Scan for the cell matching the given text and deliver its [X, Y] coordinate at center. 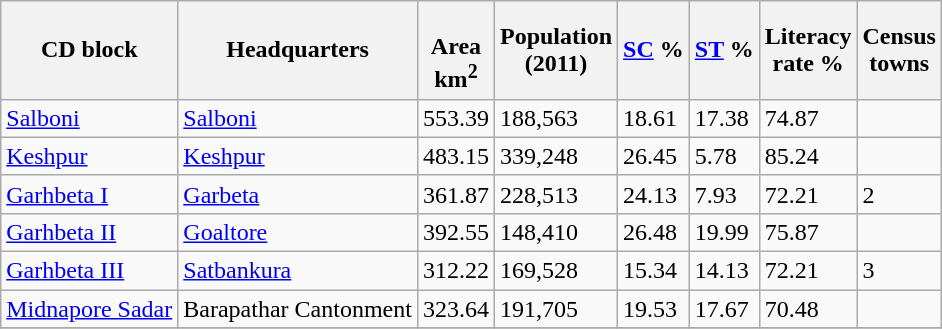
5.78 [724, 156]
14.13 [724, 271]
392.55 [456, 232]
323.64 [456, 309]
Garhbeta II [90, 232]
26.45 [654, 156]
Midnapore Sadar [90, 309]
553.39 [456, 118]
70.48 [808, 309]
74.87 [808, 118]
17.38 [724, 118]
Population(2011) [556, 50]
312.22 [456, 271]
228,513 [556, 194]
7.93 [724, 194]
24.13 [654, 194]
Barapathar Cantonment [298, 309]
169,528 [556, 271]
26.48 [654, 232]
Garbeta [298, 194]
17.67 [724, 309]
2 [899, 194]
483.15 [456, 156]
75.87 [808, 232]
Garhbeta III [90, 271]
15.34 [654, 271]
188,563 [556, 118]
148,410 [556, 232]
191,705 [556, 309]
Censustowns [899, 50]
339,248 [556, 156]
CD block [90, 50]
Garhbeta I [90, 194]
SC % [654, 50]
Satbankura [298, 271]
19.99 [724, 232]
Literacyrate % [808, 50]
Goaltore [298, 232]
19.53 [654, 309]
3 [899, 271]
361.87 [456, 194]
Headquarters [298, 50]
85.24 [808, 156]
ST % [724, 50]
Areakm2 [456, 50]
18.61 [654, 118]
